Extract the (x, y) coordinate from the center of the cell holding the provided text.  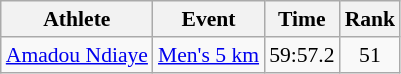
Athlete (77, 19)
Time (302, 19)
Men's 5 km (208, 55)
Event (208, 19)
Rank (370, 19)
51 (370, 55)
59:57.2 (302, 55)
Amadou Ndiaye (77, 55)
